Pinpoint the cell where the given text exists, returning its (x, y) midpoint coordinate. 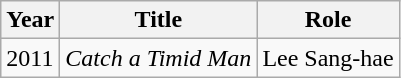
Title (158, 20)
2011 (30, 58)
Lee Sang-hae (328, 58)
Year (30, 20)
Catch a Timid Man (158, 58)
Role (328, 20)
